Return the [X, Y] coordinate for the center point of the cell that contains the specified text.  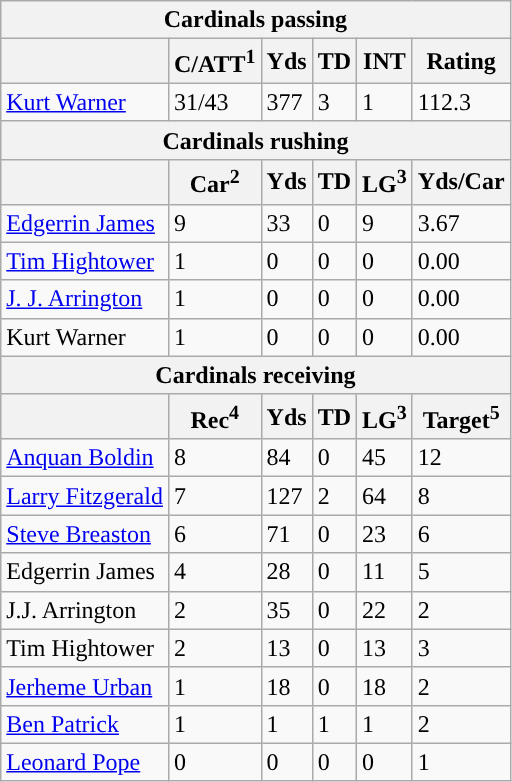
12 [461, 458]
INT [385, 62]
4 [214, 572]
11 [385, 572]
28 [286, 572]
C/ATT1 [214, 62]
64 [385, 496]
71 [286, 534]
5 [461, 572]
33 [286, 223]
Cardinals rushing [256, 140]
377 [286, 102]
Rec4 [214, 416]
Leonard Pope [85, 762]
Ben Patrick [85, 724]
7 [214, 496]
84 [286, 458]
23 [385, 534]
Rating [461, 62]
Cardinals receiving [256, 375]
127 [286, 496]
31/43 [214, 102]
Jerheme Urban [85, 686]
35 [286, 610]
Larry Fitzgerald [85, 496]
Anquan Boldin [85, 458]
22 [385, 610]
J.J. Arrington [85, 610]
Car2 [214, 182]
Yds/Car [461, 182]
3.67 [461, 223]
45 [385, 458]
Target5 [461, 416]
Cardinals passing [256, 20]
112.3 [461, 102]
J. J. Arrington [85, 299]
Steve Breaston [85, 534]
